Search for the cell housing the specified text and yield its [x, y] center coordinate. 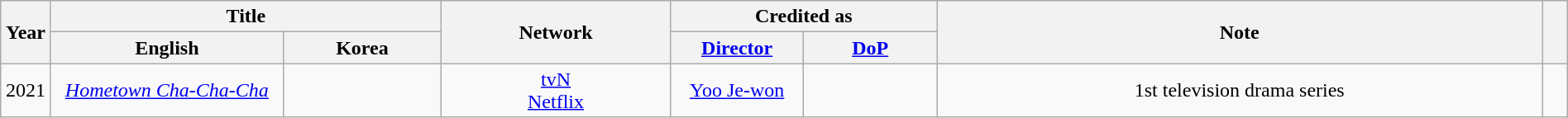
English [167, 48]
Director [738, 48]
Hometown Cha-Cha-Cha [167, 91]
Yoo Je-won [738, 91]
tvNNetflix [556, 91]
1st television drama series [1240, 91]
Network [556, 32]
Title [246, 17]
Korea [362, 48]
DoP [870, 48]
Credited as [804, 17]
2021 [26, 91]
Note [1240, 32]
Year [26, 32]
